Pinpoint the cell where the given text exists, returning its [x, y] midpoint coordinate. 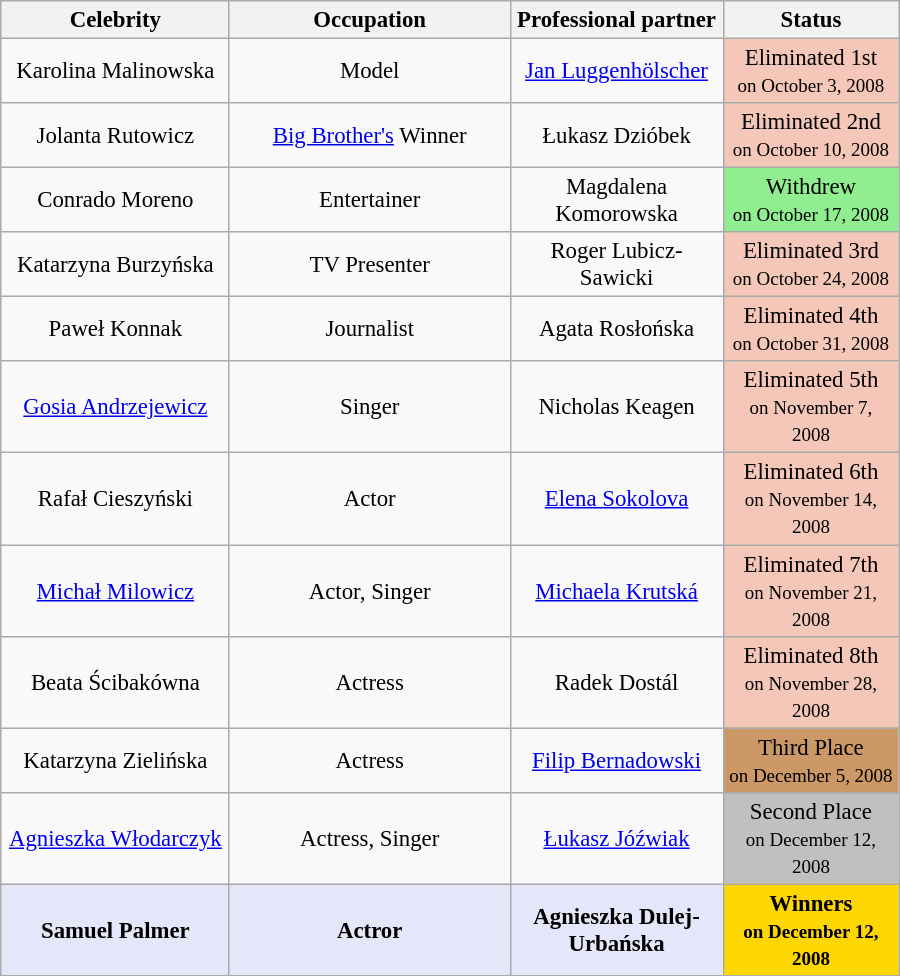
Second Placeon December 12, 2008 [811, 838]
Jolanta Rutowicz [115, 136]
Professional partner [616, 20]
Rafał Cieszyński [115, 499]
Actor, Singer [370, 590]
Radek Dostál [616, 682]
Eliminated 5thon November 7, 2008 [811, 407]
Big Brother's Winner [370, 136]
Winnerson December 12, 2008 [811, 930]
Actress, Singer [370, 838]
Entertainer [370, 200]
Conrado Moreno [115, 200]
Filip Bernadowski [616, 760]
Agnieszka Dulej-Urbańska [616, 930]
Eliminated 3rdon October 24, 2008 [811, 264]
Michaela Krutská [616, 590]
Actror [370, 930]
Model [370, 70]
Elena Sokolova [616, 499]
Karolina Malinowska [115, 70]
Third Placeon December 5, 2008 [811, 760]
Katarzyna Burzyńska [115, 264]
Celebrity [115, 20]
Łukasz Dzióbek [616, 136]
Samuel Palmer [115, 930]
Roger Lubicz-Sawicki [616, 264]
Jan Luggenhölscher [616, 70]
Magdalena Komorowska [616, 200]
Occupation [370, 20]
Actor [370, 499]
Eliminated 2ndon October 10, 2008 [811, 136]
Beata Ścibakówna [115, 682]
Eliminated 8thon November 28, 2008 [811, 682]
Michał Milowicz [115, 590]
Eliminated 7thon November 21, 2008 [811, 590]
Agnieszka Włodarczyk [115, 838]
Agata Rosłońska [616, 330]
Gosia Andrzejewicz [115, 407]
Katarzyna Zielińska [115, 760]
Paweł Konnak [115, 330]
Journalist [370, 330]
Withdrewon October 17, 2008 [811, 200]
Status [811, 20]
Łukasz Jóźwiak [616, 838]
Eliminated 1ston October 3, 2008 [811, 70]
Nicholas Keagen [616, 407]
Eliminated 6thon November 14, 2008 [811, 499]
Eliminated 4thon October 31, 2008 [811, 330]
Singer [370, 407]
TV Presenter [370, 264]
